Pinpoint the cell where the given text exists, returning its [x, y] midpoint coordinate. 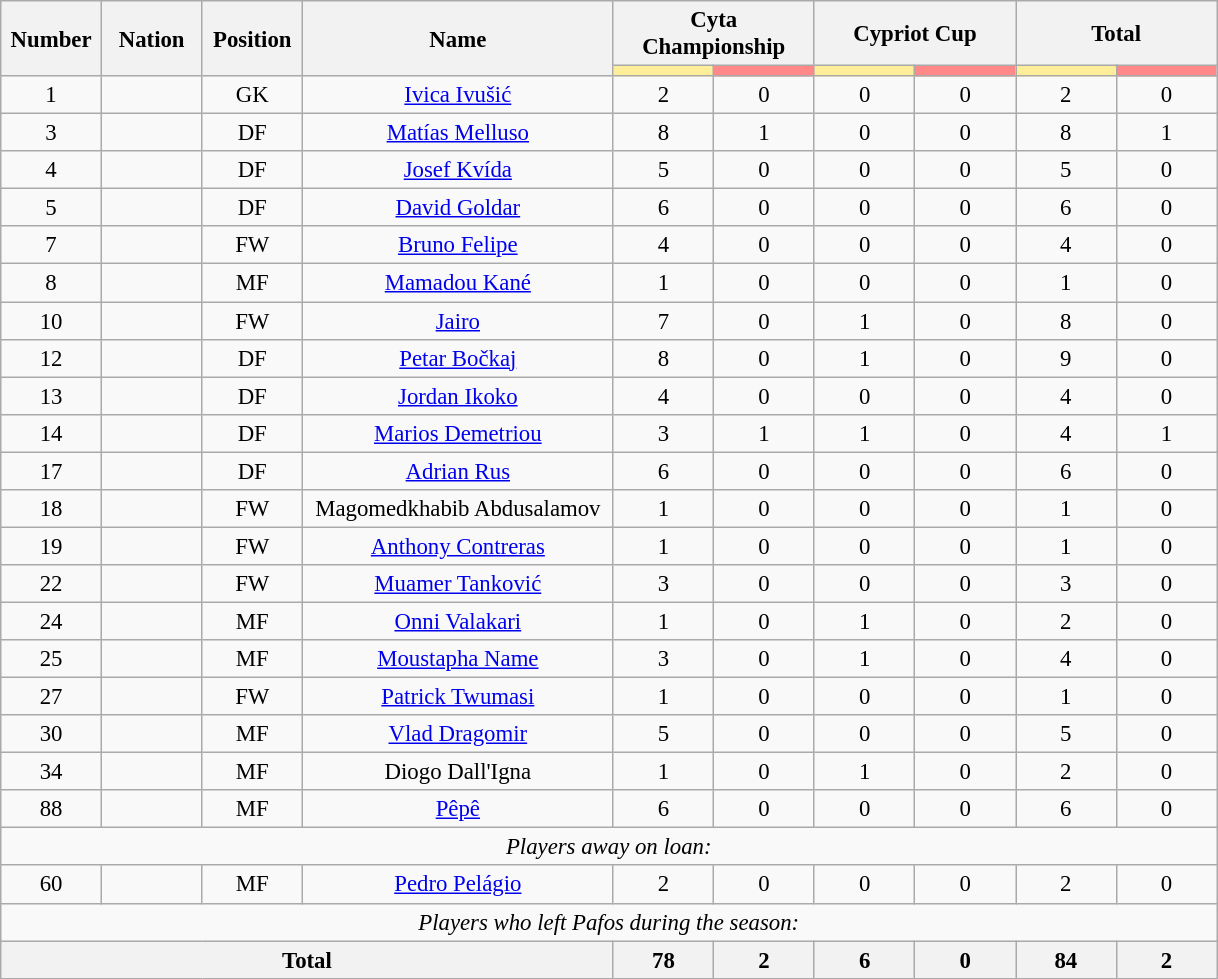
Jairo [458, 321]
30 [52, 734]
17 [52, 471]
Petar Bočkaj [458, 358]
Jordan Ikoko [458, 396]
22 [52, 584]
Muamer Tanković [458, 584]
Position [252, 38]
Vlad Dragomir [458, 734]
Pêpê [458, 809]
60 [52, 885]
Onni Valakari [458, 621]
Josef Kvída [458, 170]
27 [52, 697]
Adrian Rus [458, 471]
10 [52, 321]
Mamadou Kané [458, 283]
GK [252, 95]
Players who left Pafos during the season: [609, 922]
Ivica Ivušić [458, 95]
14 [52, 433]
78 [664, 960]
Name [458, 38]
84 [1066, 960]
Marios Demetriou [458, 433]
13 [52, 396]
Bruno Felipe [458, 245]
Anthony Contreras [458, 546]
34 [52, 772]
Magomedkhabib Abdusalamov [458, 509]
25 [52, 659]
12 [52, 358]
Patrick Twumasi [458, 697]
88 [52, 809]
Cypriot Cup [914, 34]
Players away on loan: [609, 847]
18 [52, 509]
David Goldar [458, 208]
Moustapha Name [458, 659]
Nation [152, 38]
Cyta Championship [714, 34]
24 [52, 621]
Number [52, 38]
Diogo Dall'Igna [458, 772]
19 [52, 546]
9 [1066, 358]
Matías Melluso [458, 133]
Pedro Pelágio [458, 885]
